Detect which cell encompasses the target text, then output its [X, Y] center coordinate. 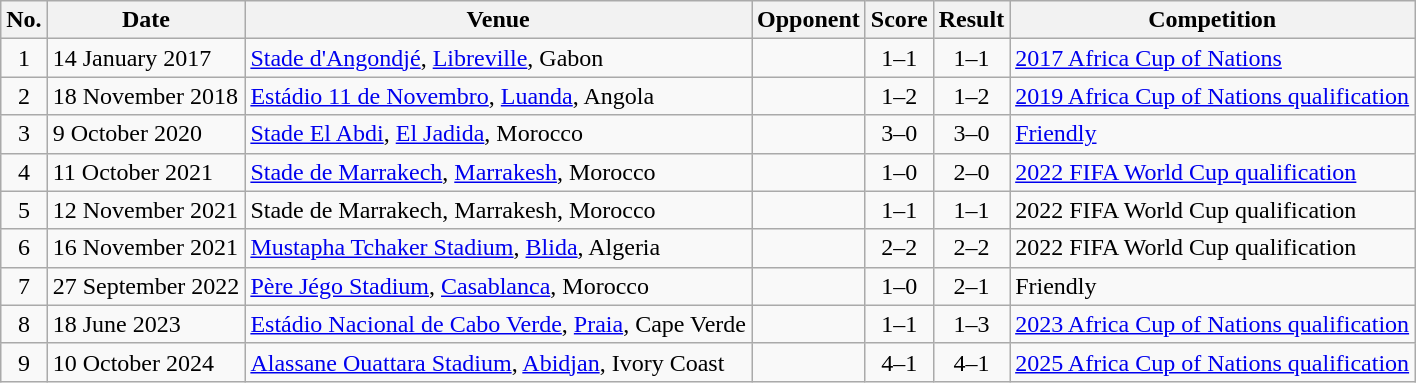
Competition [1212, 20]
8 [24, 324]
Result [971, 20]
Estádio Nacional de Cabo Verde, Praia, Cape Verde [498, 324]
16 November 2021 [146, 248]
No. [24, 20]
Stade d'Angondjé, Libreville, Gabon [498, 58]
Score [899, 20]
2023 Africa Cup of Nations qualification [1212, 324]
3 [24, 134]
Stade El Abdi, El Jadida, Morocco [498, 134]
1–3 [971, 324]
Mustapha Tchaker Stadium, Blida, Algeria [498, 248]
12 November 2021 [146, 210]
Alassane Ouattara Stadium, Abidjan, Ivory Coast [498, 362]
9 October 2020 [146, 134]
Père Jégo Stadium, Casablanca, Morocco [498, 286]
18 November 2018 [146, 96]
18 June 2023 [146, 324]
2017 Africa Cup of Nations [1212, 58]
Estádio 11 de Novembro, Luanda, Angola [498, 96]
Opponent [809, 20]
10 October 2024 [146, 362]
Venue [498, 20]
5 [24, 210]
14 January 2017 [146, 58]
27 September 2022 [146, 286]
Date [146, 20]
2–1 [971, 286]
7 [24, 286]
2025 Africa Cup of Nations qualification [1212, 362]
2 [24, 96]
4 [24, 172]
2–0 [971, 172]
6 [24, 248]
9 [24, 362]
2019 Africa Cup of Nations qualification [1212, 96]
11 October 2021 [146, 172]
1 [24, 58]
